Find where the given text appears and provide that cell's center as [x, y] coordinate. 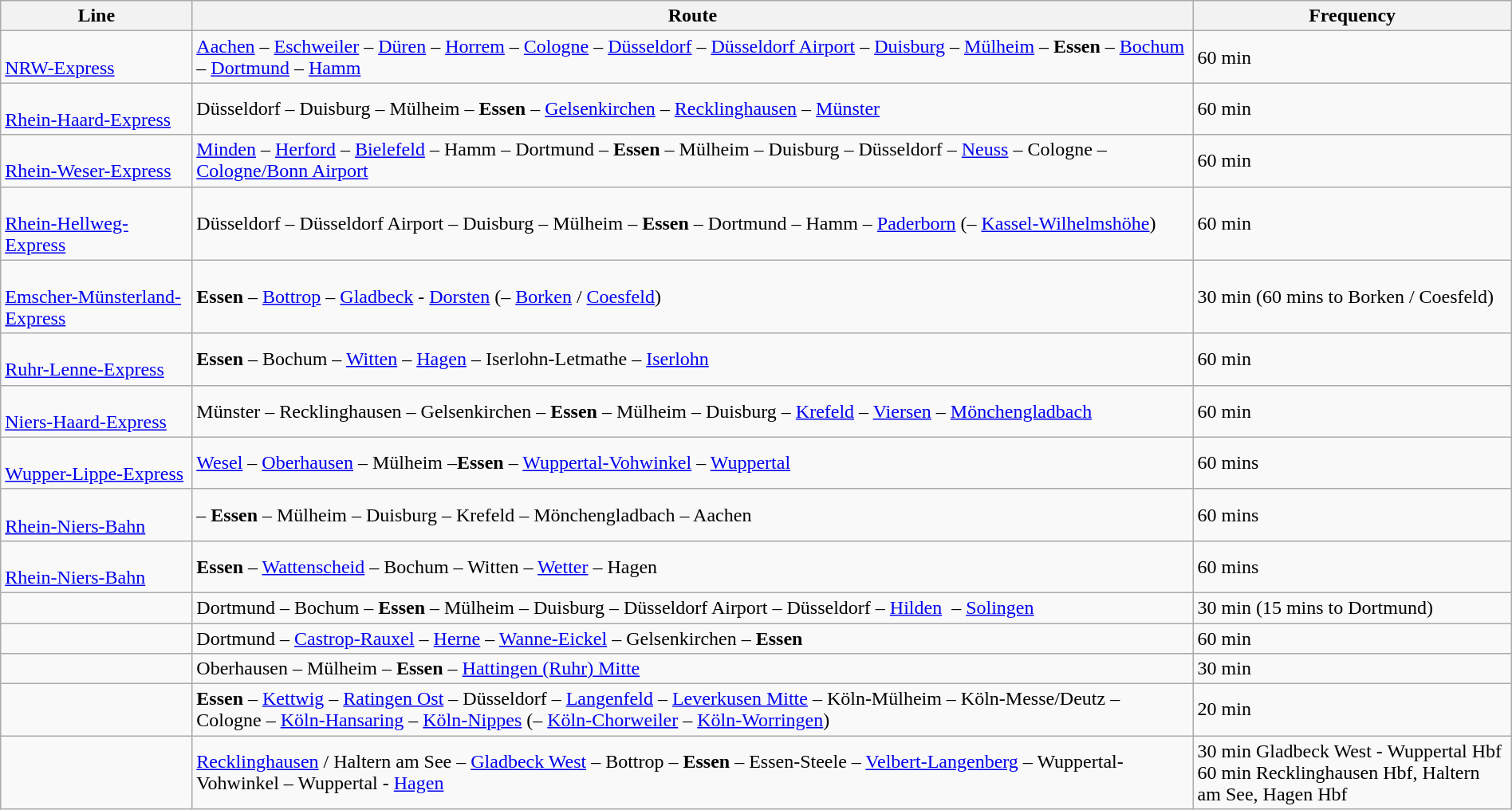
Line [96, 16]
Ruhr-Lenne-Express [96, 359]
Frequency [1353, 16]
Rhein-Haard-Express [96, 108]
Route [692, 16]
Minden – Herford – Bielefeld – Hamm – Dortmund – Essen – Mülheim – Duisburg – Düsseldorf – Neuss – Cologne – Cologne/Bonn Airport [692, 161]
Düsseldorf – Duisburg – Mülheim – Essen – Gelsenkirchen – Recklinghausen – Münster [692, 108]
30 min Gladbeck West - Wuppertal Hbf60 min Recklinghausen Hbf, Haltern am See, Hagen Hbf [1353, 773]
Niers-Haard-Express [96, 411]
Rhein-Weser-Express [96, 161]
Düsseldorf – Düsseldorf Airport – Duisburg – Mülheim – Essen – Dortmund – Hamm – Paderborn (– Kassel-Wilhelmshöhe) [692, 223]
Rhein-Hellweg-Express [96, 223]
Essen – Bochum – Witten – Hagen – Iserlohn-Letmathe – Iserlohn [692, 359]
Essen – Bottrop – Gladbeck - Dorsten (– Borken / Coesfeld) [692, 297]
Wupper-Lippe-Express [96, 462]
Münster – Recklinghausen – Gelsenkirchen – Essen – Mülheim – Duisburg – Krefeld – Viersen – Mönchengladbach [692, 411]
30 min [1353, 669]
Wesel – Oberhausen – Mülheim –Essen – Wuppertal-Vohwinkel – Wuppertal [692, 462]
Oberhausen – Mülheim – Essen – Hattingen (Ruhr) Mitte [692, 669]
Recklinghausen / Haltern am See – Gladbeck West – Bottrop – Essen – Essen-Steele – Velbert-Langenberg – Wuppertal-Vohwinkel – Wuppertal - Hagen [692, 773]
30 min (15 mins to Dortmund) [1353, 607]
Emscher-Münsterland-Express [96, 297]
NRW-Express [96, 57]
20 min [1353, 710]
30 min (60 mins to Borken / Coesfeld) [1353, 297]
Dortmund – Bochum – Essen – Mülheim – Duisburg – Düsseldorf Airport – Düsseldorf – Hilden – Solingen [692, 607]
– Essen – Mülheim – Duisburg – Krefeld – Mönchengladbach – Aachen [692, 515]
Aachen – Eschweiler – Düren – Horrem – Cologne – Düsseldorf – Düsseldorf Airport – Duisburg – Mülheim – Essen – Bochum – Dortmund – Hamm [692, 57]
Essen – Wattenscheid – Bochum – Witten – Wetter – Hagen [692, 566]
Dortmund – Castrop-Rauxel – Herne – Wanne-Eickel – Gelsenkirchen – Essen [692, 639]
